Pinpoint the cell where the given text exists, returning its (X, Y) midpoint coordinate. 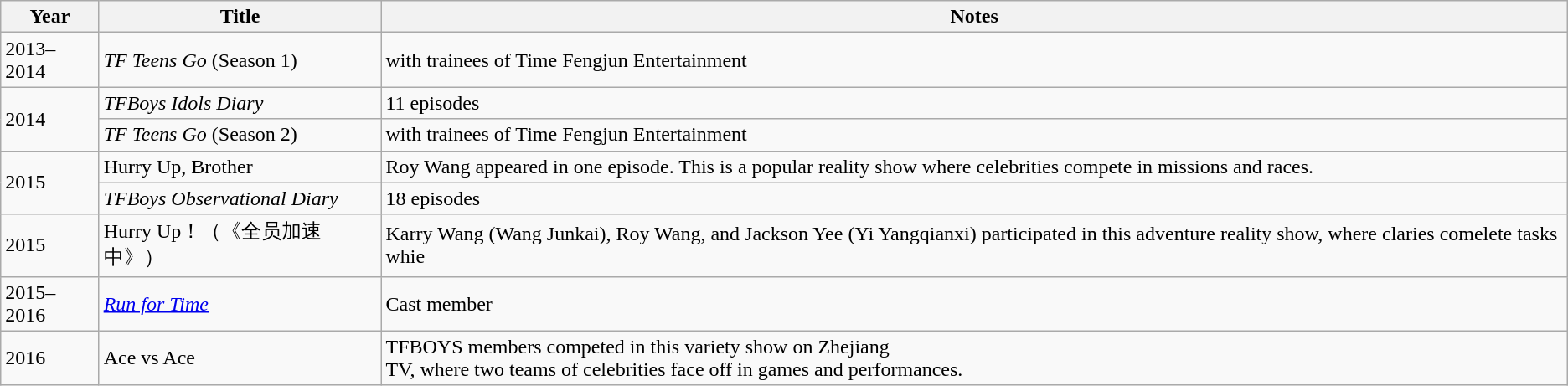
TFBoys Idols Diary (240, 103)
Title (240, 17)
2013–2014 (50, 60)
Hurry Up！（《全员加速中》） (240, 245)
TF Teens Go (Season 1) (240, 60)
2015–2016 (50, 303)
Cast member (974, 303)
Notes (974, 17)
11 episodes (974, 103)
18 episodes (974, 198)
Roy Wang appeared in one episode. This is a popular reality show where celebrities compete in missions and races. (974, 167)
TF Teens Go (Season 2) (240, 135)
TFBoys Observational Diary (240, 198)
Year (50, 17)
2014 (50, 119)
Ace vs Ace (240, 358)
TFBOYS members competed in this variety show on ZhejiangTV, where two teams of celebrities face off in games and performances. (974, 358)
Karry Wang (Wang Junkai), Roy Wang, and Jackson Yee (Yi Yangqianxi) participated in this adventure reality show, where claries comelete tasks whie (974, 245)
2016 (50, 358)
Hurry Up, Brother (240, 167)
Run for Time (240, 303)
